Detect which cell encompasses the target text, then output its [X, Y] center coordinate. 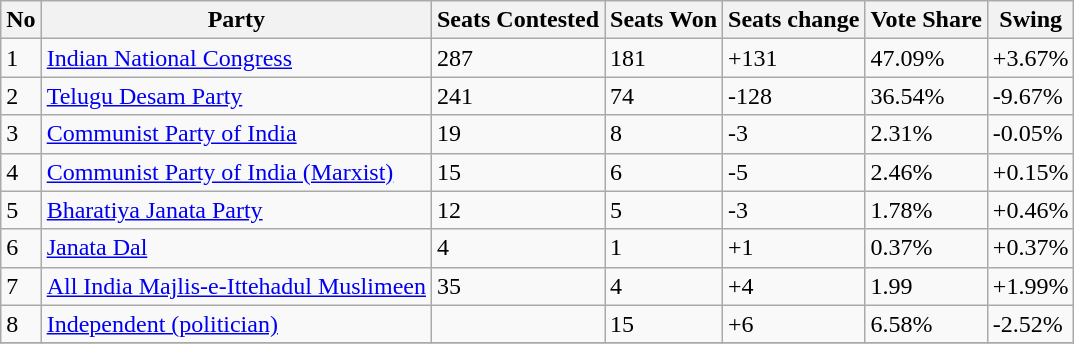
+0.46% [1030, 210]
-0.05% [1030, 134]
-9.67% [1030, 96]
Seats Won [664, 20]
-5 [794, 172]
Seats Contested [518, 20]
6.58% [926, 324]
+0.15% [1030, 172]
3 [21, 134]
Independent (politician) [236, 324]
241 [518, 96]
Janata Dal [236, 248]
+6 [794, 324]
-128 [794, 96]
Swing [1030, 20]
+4 [794, 286]
35 [518, 286]
+1.99% [1030, 286]
Communist Party of India [236, 134]
0.37% [926, 248]
181 [664, 58]
Seats change [794, 20]
Telugu Desam Party [236, 96]
12 [518, 210]
2 [21, 96]
1.99 [926, 286]
+1 [794, 248]
19 [518, 134]
Party [236, 20]
Indian National Congress [236, 58]
2.46% [926, 172]
Communist Party of India (Marxist) [236, 172]
No [21, 20]
+3.67% [1030, 58]
-2.52% [1030, 324]
36.54% [926, 96]
Bharatiya Janata Party [236, 210]
All India Majlis-e-Ittehadul Muslimeen [236, 286]
74 [664, 96]
1.78% [926, 210]
Vote Share [926, 20]
+0.37% [1030, 248]
47.09% [926, 58]
2.31% [926, 134]
7 [21, 286]
+131 [794, 58]
287 [518, 58]
